Return the [x, y] coordinate for the center point of the cell that contains the specified text.  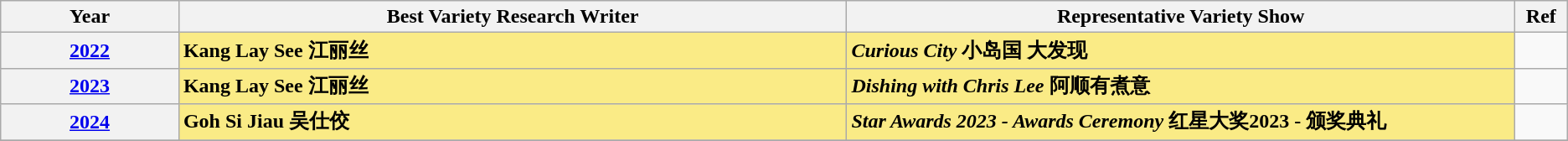
Curious City 小岛国 大发现 [1181, 50]
2022 [90, 50]
2023 [90, 86]
2024 [90, 123]
Dishing with Chris Lee 阿顺有煮意 [1181, 86]
Year [90, 17]
Best Variety Research Writer [513, 17]
Goh Si Jiau 吴仕佼 [513, 123]
Representative Variety Show [1181, 17]
Ref [1541, 17]
Star Awards 2023 - Awards Ceremony 红星大奖2023 - 颁奖典礼 [1181, 123]
